Provide the (x, y) coordinate of the cell's center where the given text is located.  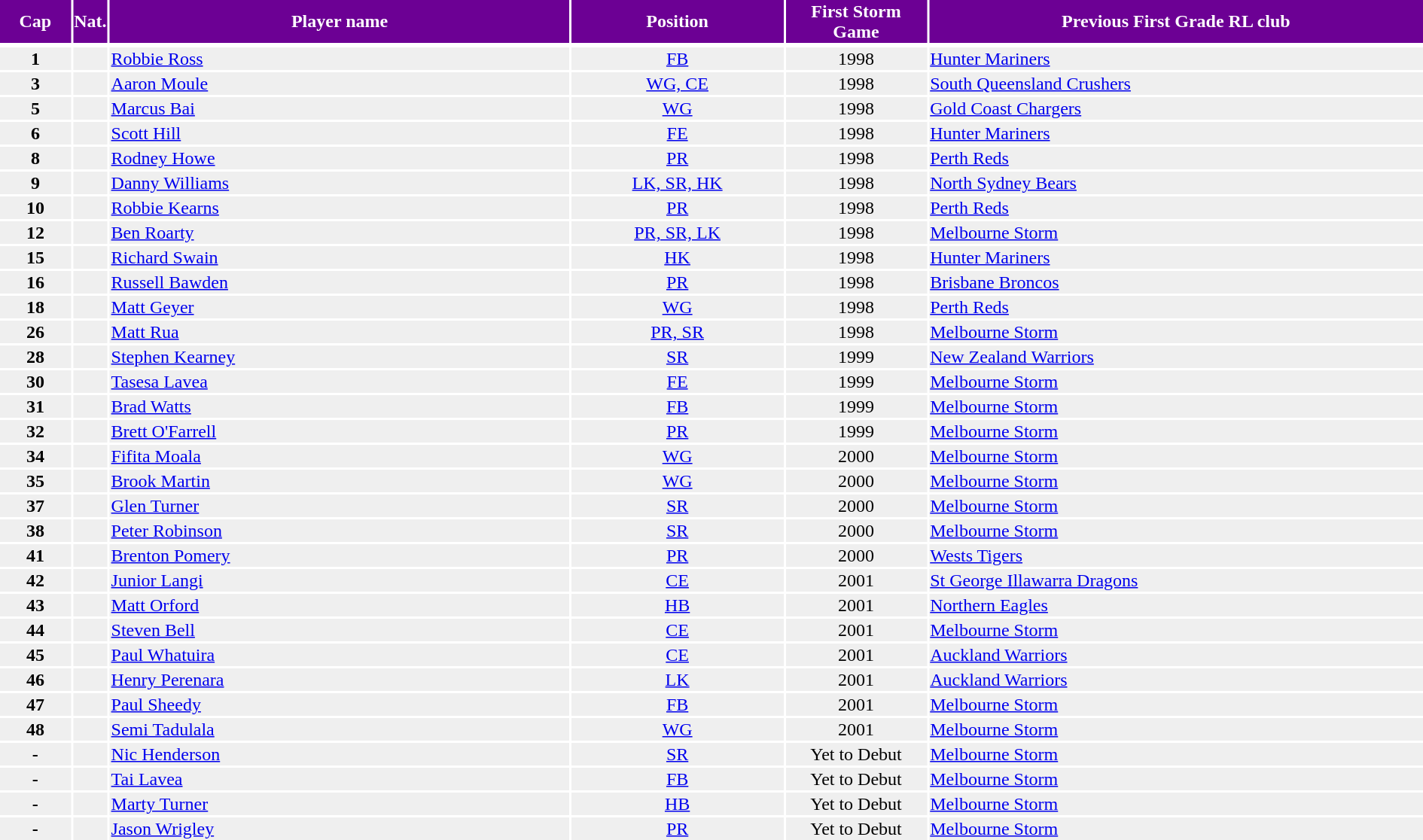
Stephen Kearney (340, 357)
Paul Whatuira (340, 655)
3 (35, 84)
Previous First Grade RL club (1176, 21)
Steven Bell (340, 630)
Wests Tigers (1176, 555)
LK, SR, HK (678, 183)
North Sydney Bears (1176, 183)
Junior Langi (340, 580)
New Zealand Warriors (1176, 357)
34 (35, 456)
Scott Hill (340, 133)
26 (35, 332)
Robbie Ross (340, 59)
Jason Wrigley (340, 829)
Marty Turner (340, 804)
Ben Roarty (340, 233)
Glen Turner (340, 506)
Tasesa Lavea (340, 382)
37 (35, 506)
Player name (340, 21)
Tai Lavea (340, 779)
41 (35, 555)
Northern Eagles (1176, 605)
Fifita Moala (340, 456)
44 (35, 630)
5 (35, 108)
Richard Swain (340, 257)
Brenton Pomery (340, 555)
Rodney Howe (340, 158)
12 (35, 233)
45 (35, 655)
Nat. (90, 21)
28 (35, 357)
Brook Martin (340, 481)
Matt Orford (340, 605)
Position (678, 21)
Marcus Bai (340, 108)
Danny Williams (340, 183)
HK (678, 257)
6 (35, 133)
42 (35, 580)
30 (35, 382)
31 (35, 406)
LK (678, 680)
1 (35, 59)
46 (35, 680)
Aaron Moule (340, 84)
Peter Robinson (340, 531)
32 (35, 431)
47 (35, 705)
Matt Rua (340, 332)
South Queensland Crushers (1176, 84)
First Storm Game (856, 21)
Cap (35, 21)
18 (35, 307)
38 (35, 531)
Brett O'Farrell (340, 431)
10 (35, 208)
43 (35, 605)
16 (35, 282)
Brisbane Broncos (1176, 282)
PR, SR, LK (678, 233)
9 (35, 183)
8 (35, 158)
Henry Perenara (340, 680)
St George Illawarra Dragons (1176, 580)
Brad Watts (340, 406)
35 (35, 481)
Paul Sheedy (340, 705)
Nic Henderson (340, 754)
48 (35, 729)
Gold Coast Chargers (1176, 108)
PR, SR (678, 332)
WG, CE (678, 84)
Russell Bawden (340, 282)
15 (35, 257)
Matt Geyer (340, 307)
Robbie Kearns (340, 208)
Semi Tadulala (340, 729)
